Search for the cell housing the specified text and yield its (X, Y) center coordinate. 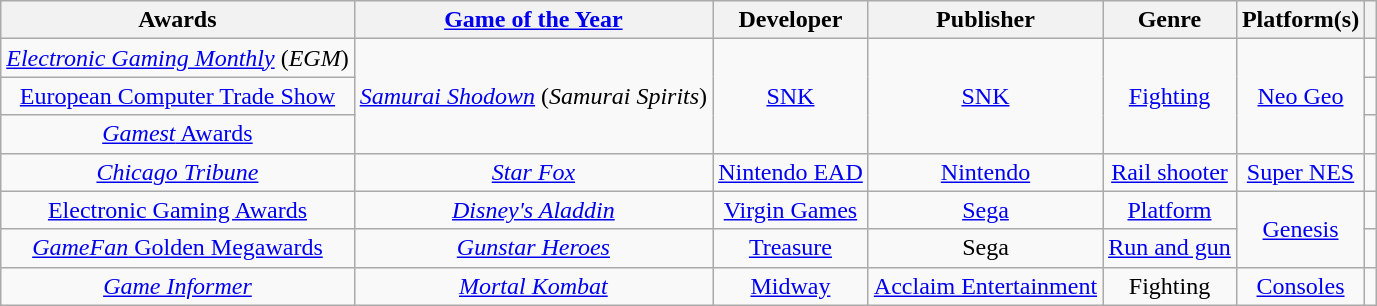
Rail shooter (1170, 172)
Nintendo (985, 172)
Samurai Shodown (Samurai Spirits) (533, 96)
Genesis (1300, 229)
Publisher (985, 20)
Neo Geo (1300, 96)
Super NES (1300, 172)
Game of the Year (533, 20)
Treasure (791, 248)
Developer (791, 20)
GameFan Golden Megawards (178, 248)
Star Fox (533, 172)
Midway (791, 286)
Virgin Games (791, 210)
Gamest Awards (178, 134)
Platform(s) (1300, 20)
Nintendo EAD (791, 172)
Gunstar Heroes (533, 248)
Acclaim Entertainment (985, 286)
Mortal Kombat (533, 286)
Awards (178, 20)
Game Informer (178, 286)
Consoles (1300, 286)
Electronic Gaming Monthly (EGM) (178, 58)
Genre (1170, 20)
Electronic Gaming Awards (178, 210)
Disney's Aladdin (533, 210)
European Computer Trade Show (178, 96)
Platform (1170, 210)
Run and gun (1170, 248)
Chicago Tribune (178, 172)
